Pinpoint the cell where the given text exists, returning its [x, y] midpoint coordinate. 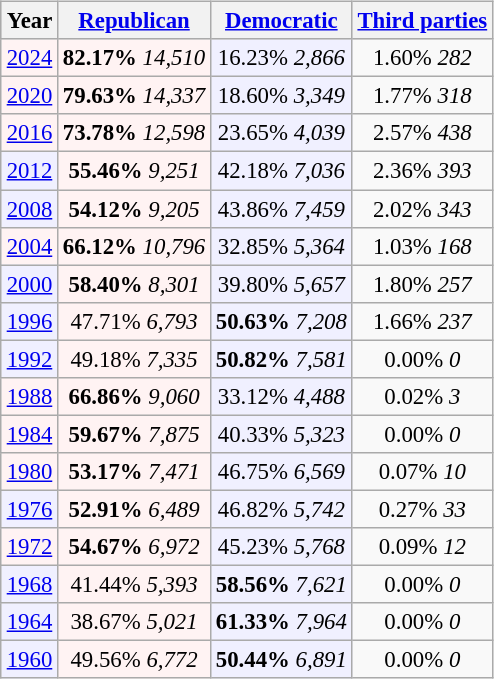
1984 [29, 434]
Democratic [282, 21]
2004 [29, 246]
2016 [29, 133]
50.63% 7,208 [282, 321]
2.57% 438 [422, 133]
40.33% 5,323 [282, 434]
2000 [29, 284]
55.46% 9,251 [134, 171]
1980 [29, 472]
1.77% 318 [422, 96]
58.40% 8,301 [134, 284]
47.71% 6,793 [134, 321]
2008 [29, 209]
49.56% 6,772 [134, 660]
1.80% 257 [422, 284]
32.85% 5,364 [282, 246]
1964 [29, 622]
23.65% 4,039 [282, 133]
52.91% 6,489 [134, 509]
Republican [134, 21]
0.02% 3 [422, 396]
66.12% 10,796 [134, 246]
1.03% 168 [422, 246]
46.75% 6,569 [282, 472]
16.23% 2,866 [282, 58]
54.12% 9,205 [134, 209]
45.23% 5,768 [282, 547]
18.60% 3,349 [282, 96]
Third parties [422, 21]
43.86% 7,459 [282, 209]
82.17% 14,510 [134, 58]
41.44% 5,393 [134, 584]
1.66% 237 [422, 321]
Year [29, 21]
2012 [29, 171]
38.67% 5,021 [134, 622]
2020 [29, 96]
1972 [29, 547]
1976 [29, 509]
42.18% 7,036 [282, 171]
1996 [29, 321]
1.60% 282 [422, 58]
1988 [29, 396]
50.82% 7,581 [282, 359]
2.36% 393 [422, 171]
1968 [29, 584]
50.44% 6,891 [282, 660]
2024 [29, 58]
73.78% 12,598 [134, 133]
59.67% 7,875 [134, 434]
46.82% 5,742 [282, 509]
79.63% 14,337 [134, 96]
39.80% 5,657 [282, 284]
66.86% 9,060 [134, 396]
1960 [29, 660]
0.27% 33 [422, 509]
53.17% 7,471 [134, 472]
0.07% 10 [422, 472]
2.02% 343 [422, 209]
54.67% 6,972 [134, 547]
33.12% 4,488 [282, 396]
58.56% 7,621 [282, 584]
1992 [29, 359]
61.33% 7,964 [282, 622]
0.09% 12 [422, 547]
49.18% 7,335 [134, 359]
